Return the [X, Y] coordinate for the center point of the cell that contains the specified text.  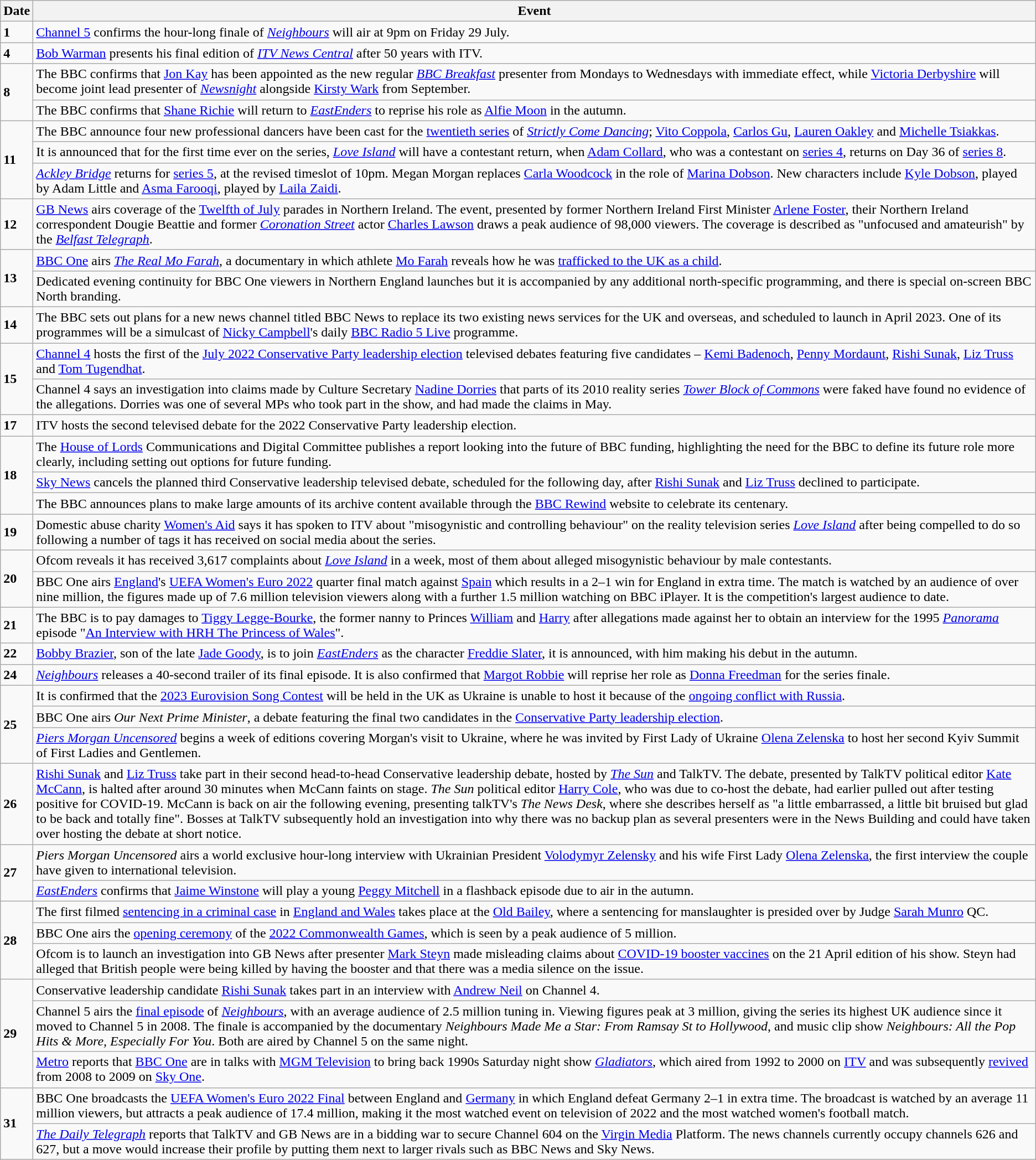
22 [17, 654]
Bob Warman presents his final edition of ITV News Central after 50 years with ITV. [535, 53]
18 [17, 475]
12 [17, 224]
BBC One airs The Real Mo Farah, a documentary in which athlete Mo Farah reveals how he was trafficked to the UK as a child. [535, 260]
Event [535, 11]
Date [17, 11]
29 [17, 1034]
28 [17, 941]
17 [17, 426]
Ofcom reveals it has received 3,617 complaints about Love Island in a week, most of them about alleged misogynistic behaviour by male contestants. [535, 561]
The BBC confirms that Shane Richie will return to EastEnders to reprise his role as Alfie Moon in the autumn. [535, 110]
The BBC announces plans to make large amounts of its archive content available through the BBC Rewind website to celebrate its centenary. [535, 504]
15 [17, 379]
19 [17, 532]
14 [17, 324]
20 [17, 579]
24 [17, 675]
27 [17, 873]
EastEnders confirms that Jaime Winstone will play a young Peggy Mitchell in a flashback episode due to air in the autumn. [535, 891]
8 [17, 92]
ITV hosts the second televised debate for the 2022 Conservative Party leadership election. [535, 426]
26 [17, 804]
1 [17, 32]
BBC One airs Our Next Prime Minister, a debate featuring the final two candidates in the Conservative Party leadership election. [535, 717]
21 [17, 625]
11 [17, 159]
25 [17, 724]
13 [17, 278]
BBC One airs the opening ceremony of the 2022 Commonwealth Games, which is seen by a peak audience of 5 million. [535, 933]
31 [17, 1123]
4 [17, 53]
Channel 5 confirms the hour-long finale of Neighbours will air at 9pm on Friday 29 July. [535, 32]
Conservative leadership candidate Rishi Sunak takes part in an interview with Andrew Neil on Channel 4. [535, 990]
